Output the [x, y] coordinate of the center of the cell containing the given text.  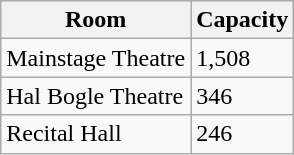
Recital Hall [96, 134]
1,508 [242, 58]
Hal Bogle Theatre [96, 96]
246 [242, 134]
Mainstage Theatre [96, 58]
Room [96, 20]
346 [242, 96]
Capacity [242, 20]
